Detect which cell encompasses the target text, then output its [X, Y] center coordinate. 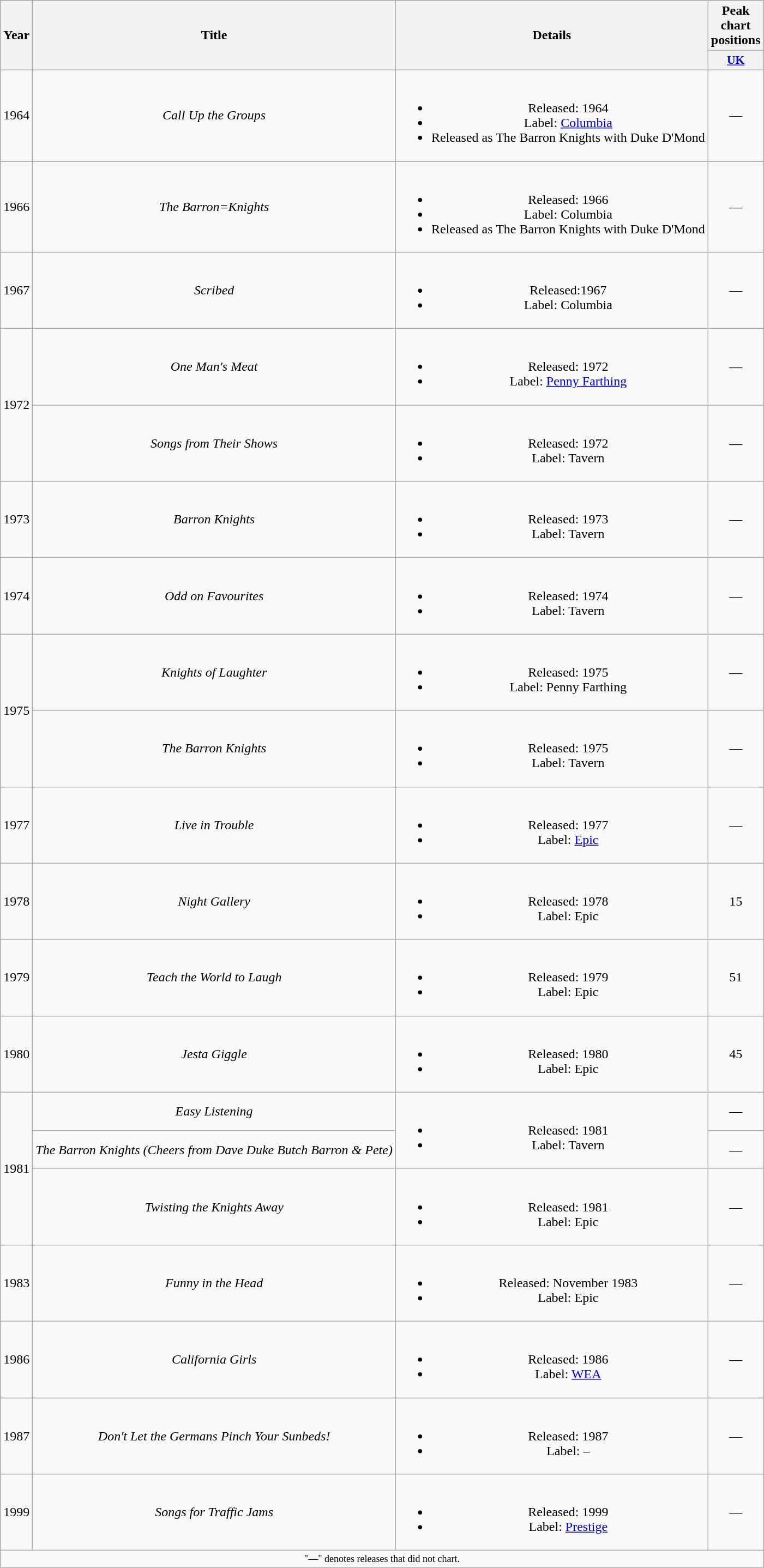
1974 [16, 596]
Jesta Giggle [214, 1054]
Songs from Their Shows [214, 443]
Released: 1974Label: Tavern [552, 596]
Year [16, 35]
Released:1967Label: Columbia [552, 291]
Live in Trouble [214, 825]
51 [736, 978]
Don't Let the Germans Pinch Your Sunbeds! [214, 1436]
Funny in the Head [214, 1283]
1986 [16, 1359]
Scribed [214, 291]
Teach the World to Laugh [214, 978]
Released: November 1983Label: Epic [552, 1283]
The Barron=Knights [214, 207]
Songs for Traffic Jams [214, 1512]
Twisting the Knights Away [214, 1207]
1975 [16, 710]
Released: 1979Label: Epic [552, 978]
UK [736, 61]
1972 [16, 405]
Released: 1986Label: WEA [552, 1359]
Odd on Favourites [214, 596]
Released: 1975Label: Penny Farthing [552, 672]
1977 [16, 825]
Barron Knights [214, 520]
Released: 1978Label: Epic [552, 901]
1981 [16, 1168]
Released: 1966Label: ColumbiaReleased as The Barron Knights with Duke D'Mond [552, 207]
1964 [16, 116]
1983 [16, 1283]
Peak chart positions [736, 26]
Released: 1981Label: Epic [552, 1207]
The Barron Knights [214, 749]
Released: 1964Label: ColumbiaReleased as The Barron Knights with Duke D'Mond [552, 116]
Released: 1999Label: Prestige [552, 1512]
Released: 1972Label: Tavern [552, 443]
1999 [16, 1512]
1980 [16, 1054]
Night Gallery [214, 901]
15 [736, 901]
1966 [16, 207]
The Barron Knights (Cheers from Dave Duke Butch Barron & Pete) [214, 1149]
Released: 1977Label: Epic [552, 825]
Title [214, 35]
Details [552, 35]
1967 [16, 291]
Call Up the Groups [214, 116]
Knights of Laughter [214, 672]
Released: 1981Label: Tavern [552, 1130]
California Girls [214, 1359]
Easy Listening [214, 1111]
Released: 1987Label: – [552, 1436]
1978 [16, 901]
"—" denotes releases that did not chart. [382, 1559]
Released: 1975Label: Tavern [552, 749]
Released: 1972Label: Penny Farthing [552, 367]
1987 [16, 1436]
1979 [16, 978]
One Man's Meat [214, 367]
Released: 1973Label: Tavern [552, 520]
1973 [16, 520]
Released: 1980Label: Epic [552, 1054]
45 [736, 1054]
